Determine the (x, y) coordinate at the center of the cell enclosing the given text.  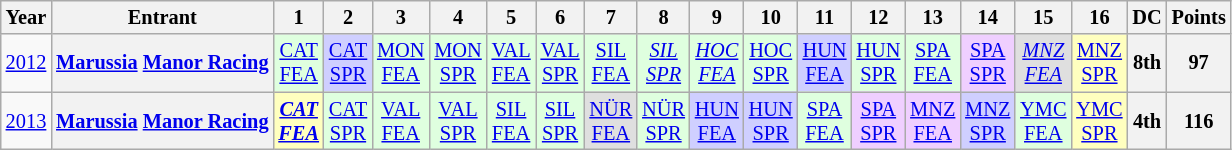
4th (1146, 121)
YMCSPR (1099, 121)
3 (400, 17)
15 (1043, 17)
2 (348, 17)
2012 (26, 63)
Points (1199, 17)
8th (1146, 63)
10 (771, 17)
6 (560, 17)
16 (1099, 17)
NÜRFEA (610, 121)
HOCSPR (771, 63)
1 (298, 17)
5 (512, 17)
HOCFEA (717, 63)
NÜRSPR (664, 121)
9 (717, 17)
8 (664, 17)
Entrant (162, 17)
11 (825, 17)
MONSPR (458, 63)
YMCFEA (1043, 121)
MONFEA (400, 63)
DC (1146, 17)
Year (26, 17)
12 (878, 17)
116 (1199, 121)
7 (610, 17)
13 (932, 17)
14 (988, 17)
97 (1199, 63)
4 (458, 17)
2013 (26, 121)
